Search for the cell housing the specified text and yield its [x, y] center coordinate. 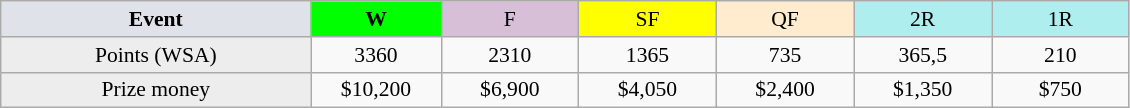
1R [1061, 19]
QF [785, 19]
3360 [376, 55]
365,5 [923, 55]
Points (WSA) [156, 55]
1365 [648, 55]
$2,400 [785, 90]
Event [156, 19]
F [510, 19]
$4,050 [648, 90]
2310 [510, 55]
210 [1061, 55]
735 [785, 55]
2R [923, 19]
$750 [1061, 90]
SF [648, 19]
Prize money [156, 90]
$6,900 [510, 90]
$10,200 [376, 90]
W [376, 19]
$1,350 [923, 90]
